Capture the cell that displays the provided text and extract its [X, Y] central coordinate. 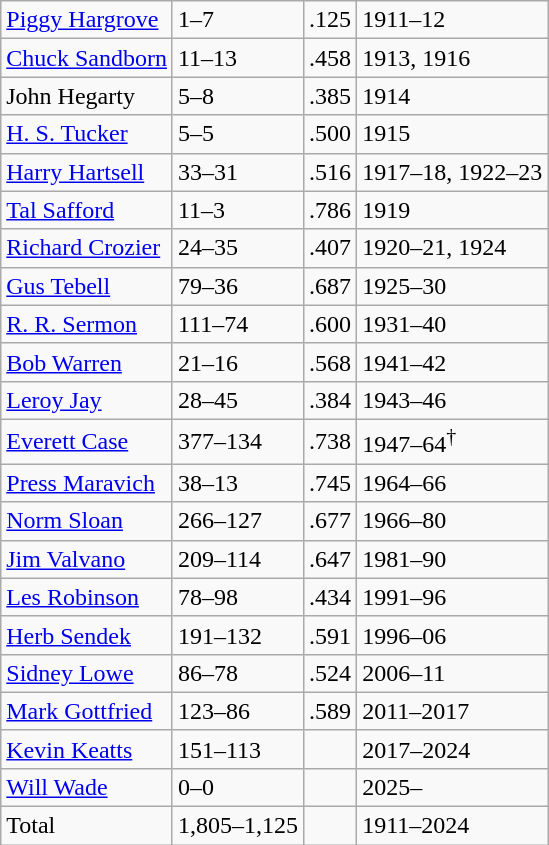
79–36 [238, 286]
11–13 [238, 58]
209–114 [238, 559]
191–132 [238, 635]
R. R. Sermon [87, 324]
Total [87, 826]
2017–2024 [452, 749]
38–13 [238, 483]
0–0 [238, 787]
5–5 [238, 134]
Chuck Sandborn [87, 58]
11–3 [238, 210]
1941–42 [452, 362]
.385 [330, 96]
1–7 [238, 20]
1913, 1916 [452, 58]
.125 [330, 20]
.647 [330, 559]
1917–18, 1922–23 [452, 172]
1991–96 [452, 597]
5–8 [238, 96]
.786 [330, 210]
2011–2017 [452, 711]
33–31 [238, 172]
Les Robinson [87, 597]
1919 [452, 210]
21–16 [238, 362]
377–134 [238, 442]
1943–46 [452, 400]
Herb Sendek [87, 635]
.591 [330, 635]
Mark Gottfried [87, 711]
.524 [330, 673]
.568 [330, 362]
1964–66 [452, 483]
78–98 [238, 597]
Will Wade [87, 787]
.687 [330, 286]
1931–40 [452, 324]
Piggy Hargrove [87, 20]
1,805–1,125 [238, 826]
Harry Hartsell [87, 172]
1996–06 [452, 635]
111–74 [238, 324]
Richard Crozier [87, 248]
.458 [330, 58]
24–35 [238, 248]
1920–21, 1924 [452, 248]
1914 [452, 96]
.589 [330, 711]
.600 [330, 324]
1981–90 [452, 559]
1947–64† [452, 442]
.677 [330, 521]
1925–30 [452, 286]
28–45 [238, 400]
Everett Case [87, 442]
.384 [330, 400]
1966–80 [452, 521]
.500 [330, 134]
Bob Warren [87, 362]
Press Maravich [87, 483]
.407 [330, 248]
H. S. Tucker [87, 134]
Gus Tebell [87, 286]
.434 [330, 597]
John Hegarty [87, 96]
1915 [452, 134]
.738 [330, 442]
151–113 [238, 749]
Sidney Lowe [87, 673]
Kevin Keatts [87, 749]
Leroy Jay [87, 400]
86–78 [238, 673]
.516 [330, 172]
1911–2024 [452, 826]
Norm Sloan [87, 521]
2025– [452, 787]
.745 [330, 483]
Jim Valvano [87, 559]
Tal Safford [87, 210]
1911–12 [452, 20]
123–86 [238, 711]
2006–11 [452, 673]
266–127 [238, 521]
